Capture the cell that displays the provided text and extract its (x, y) central coordinate. 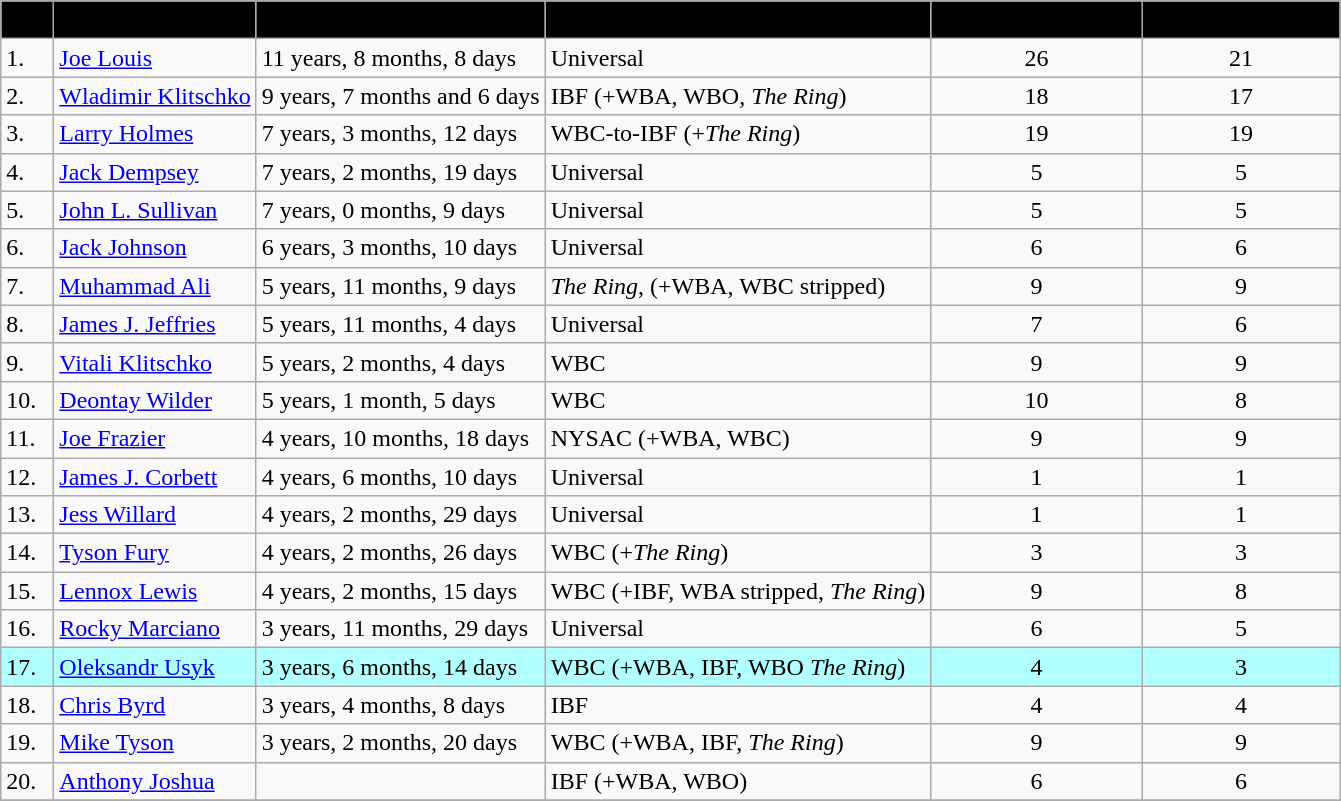
20. (28, 781)
11 years, 8 months, 8 days (400, 58)
21 (1240, 58)
8. (28, 324)
4 years, 6 months, 10 days (400, 477)
Oleksandr Usyk (155, 667)
Opponents beaten (1240, 20)
6 years, 3 months, 10 days (400, 248)
12. (28, 477)
5 years, 11 months, 4 days (400, 324)
WBC (+WBA, IBF, The Ring) (738, 743)
17 (1240, 96)
18. (28, 705)
11. (28, 438)
James J. Corbett (155, 477)
IBF (738, 705)
Deontay Wilder (155, 400)
Jack Dempsey (155, 172)
7 years, 2 months, 19 days (400, 172)
Name (155, 20)
3. (28, 134)
7 (1037, 324)
The Ring, (+WBA, WBC stripped) (738, 286)
Wladimir Klitschko (155, 96)
5 years, 2 months, 4 days (400, 362)
Title Reign (400, 20)
Jack Johnson (155, 248)
15. (28, 591)
Jess Willard (155, 515)
14. (28, 553)
7 years, 3 months, 12 days (400, 134)
Tyson Fury (155, 553)
Pos. (28, 20)
2. (28, 96)
17. (28, 667)
John L. Sullivan (155, 210)
4 years, 2 months, 29 days (400, 515)
WBC (+WBA, IBF, WBO The Ring) (738, 667)
3 years, 2 months, 20 days (400, 743)
3 years, 4 months, 8 days (400, 705)
Rocky Marciano (155, 629)
5 years, 11 months, 9 days (400, 286)
9. (28, 362)
NYSAC (+WBA, WBC) (738, 438)
16. (28, 629)
Vitali Klitschko (155, 362)
WBC-to-IBF (+The Ring) (738, 134)
4 years, 2 months, 15 days (400, 591)
Successful Defenses (1037, 20)
7 years, 0 months, 9 days (400, 210)
Muhammad Ali (155, 286)
10 (1037, 400)
IBF (+WBA, WBO, The Ring) (738, 96)
4 years, 10 months, 18 days (400, 438)
Title recognition (738, 20)
James J. Jeffries (155, 324)
4 years, 2 months, 26 days (400, 553)
Chris Byrd (155, 705)
IBF (+WBA, WBO) (738, 781)
WBC (+IBF, WBA stripped, The Ring) (738, 591)
Larry Holmes (155, 134)
19. (28, 743)
13. (28, 515)
Mike Tyson (155, 743)
Lennox Lewis (155, 591)
WBC (+The Ring) (738, 553)
5. (28, 210)
5 years, 1 month, 5 days (400, 400)
26 (1037, 58)
4. (28, 172)
Joe Frazier (155, 438)
6. (28, 248)
9 years, 7 months and 6 days (400, 96)
3 years, 11 months, 29 days (400, 629)
1. (28, 58)
Anthony Joshua (155, 781)
10. (28, 400)
7. (28, 286)
3 years, 6 months, 14 days (400, 667)
18 (1037, 96)
Joe Louis (155, 58)
